Locate the cell with the specified text and output its (x, y) center coordinate. 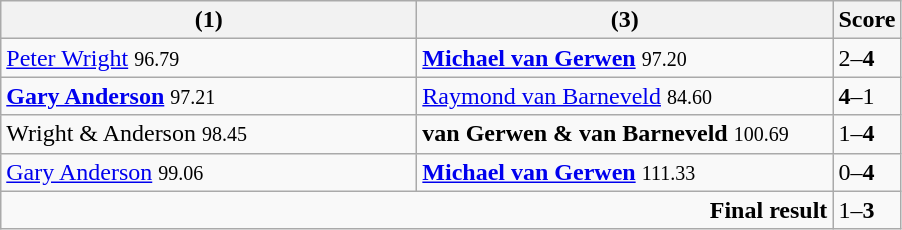
Gary Anderson 99.06 (209, 172)
4–1 (867, 96)
Michael van Gerwen 111.33 (625, 172)
Raymond van Barneveld 84.60 (625, 96)
Gary Anderson 97.21 (209, 96)
1–4 (867, 134)
Wright & Anderson 98.45 (209, 134)
1–3 (867, 210)
Score (867, 20)
(1) (209, 20)
Michael van Gerwen 97.20 (625, 58)
2–4 (867, 58)
van Gerwen & van Barneveld 100.69 (625, 134)
0–4 (867, 172)
(3) (625, 20)
Final result (417, 210)
Peter Wright 96.79 (209, 58)
